Scan for the cell matching the given text and deliver its (X, Y) coordinate at center. 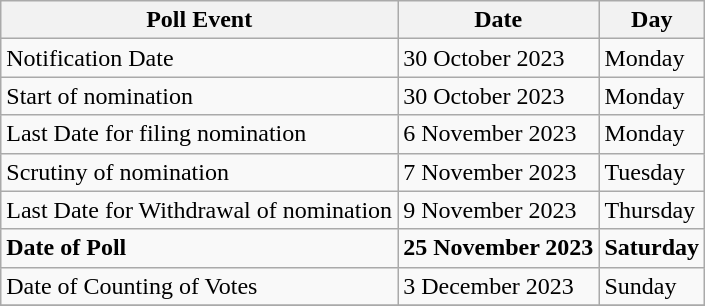
Start of nomination (200, 96)
9 November 2023 (498, 210)
Day (652, 20)
25 November 2023 (498, 248)
3 December 2023 (498, 286)
Date of Counting of Votes (200, 286)
Tuesday (652, 172)
Last Date for filing nomination (200, 134)
7 November 2023 (498, 172)
Scrutiny of nomination (200, 172)
Sunday (652, 286)
Date of Poll (200, 248)
Date (498, 20)
Last Date for Withdrawal of nomination (200, 210)
6 November 2023 (498, 134)
Thursday (652, 210)
Saturday (652, 248)
Poll Event (200, 20)
Notification Date (200, 58)
